Locate the cell with the specified text and output its (x, y) center coordinate. 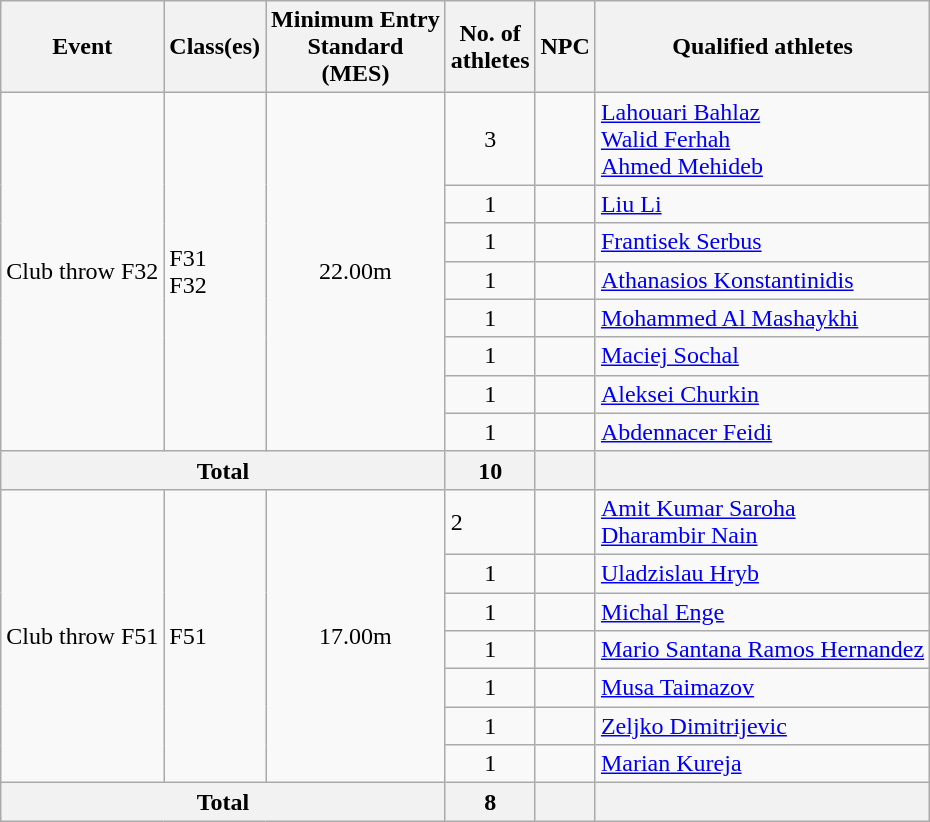
Frantisek Serbus (762, 242)
Musa Taimazov (762, 688)
Liu Li (762, 204)
Athanasios Konstantinidis (762, 280)
Uladzislau Hryb (762, 573)
Club throw F51 (82, 636)
Maciej Sochal (762, 356)
2 (490, 522)
No. ofathletes (490, 47)
10 (490, 470)
Mohammed Al Mashaykhi (762, 318)
Amit Kumar SarohaDharambir Nain (762, 522)
Mario Santana Ramos Hernandez (762, 650)
Marian Kureja (762, 764)
NPC (565, 47)
Club throw F32 (82, 272)
22.00m (356, 272)
F31F32 (215, 272)
8 (490, 802)
3 (490, 139)
Lahouari BahlazWalid FerhahAhmed Mehideb (762, 139)
Abdennacer Feidi (762, 432)
Event (82, 47)
Aleksei Churkin (762, 394)
17.00m (356, 636)
Michal Enge (762, 611)
Zeljko Dimitrijevic (762, 726)
Class(es) (215, 47)
Qualified athletes (762, 47)
Minimum Entry Standard (MES) (356, 47)
F51 (215, 636)
